Pinpoint the cell where the given text exists, returning its [x, y] midpoint coordinate. 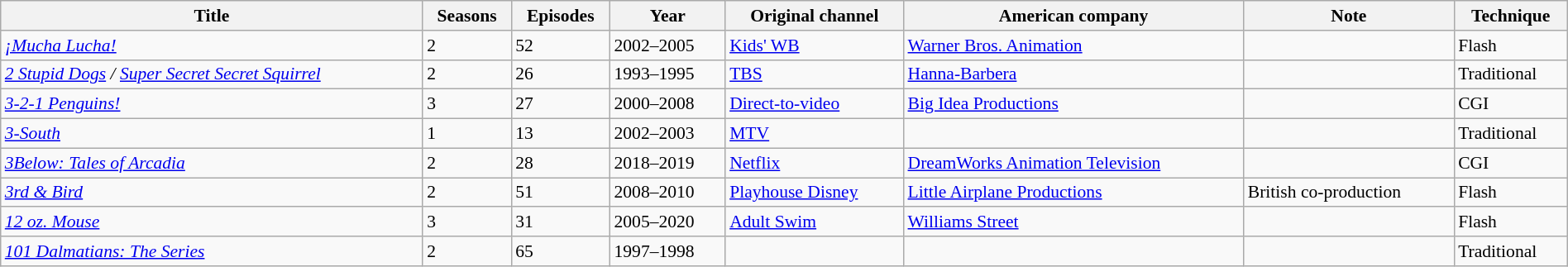
DreamWorks Animation Television [1073, 163]
2000–2008 [667, 104]
Direct-to-video [814, 104]
13 [561, 134]
Kids' WB [814, 45]
Little Airplane Productions [1073, 193]
2002–2003 [667, 134]
12 oz. Mouse [212, 222]
Adult Swim [814, 222]
Big Idea Productions [1073, 104]
51 [561, 193]
American company [1073, 16]
MTV [814, 134]
3-South [212, 134]
27 [561, 104]
Year [667, 16]
Technique [1510, 16]
2002–2005 [667, 45]
3-2-1 Penguins! [212, 104]
52 [561, 45]
Episodes [561, 16]
1997–1998 [667, 251]
3Below: Tales of Arcadia [212, 163]
Title [212, 16]
26 [561, 74]
Playhouse Disney [814, 193]
Netflix [814, 163]
1993–1995 [667, 74]
British co-production [1349, 193]
1 [466, 134]
31 [561, 222]
101 Dalmatians: The Series [212, 251]
2008–2010 [667, 193]
65 [561, 251]
2005–2020 [667, 222]
28 [561, 163]
2 Stupid Dogs / Super Secret Secret Squirrel [212, 74]
2018–2019 [667, 163]
Original channel [814, 16]
¡Mucha Lucha! [212, 45]
3rd & Bird [212, 193]
Seasons [466, 16]
Warner Bros. Animation [1073, 45]
Note [1349, 16]
Hanna-Barbera [1073, 74]
Williams Street [1073, 222]
TBS [814, 74]
